Search for the cell housing the specified text and yield its (X, Y) center coordinate. 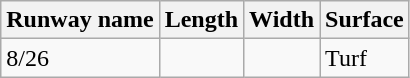
Runway name (80, 20)
Width (282, 20)
Length (201, 20)
Surface (365, 20)
Turf (365, 58)
8/26 (80, 58)
